Output the (X, Y) coordinate of the center of the cell containing the given text.  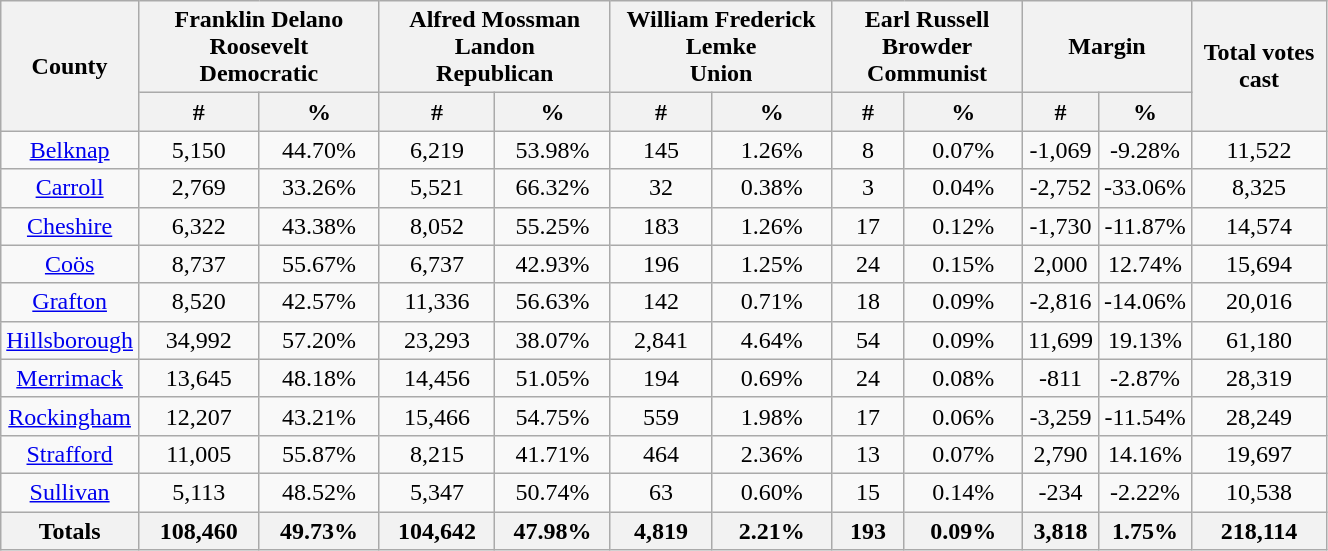
49.73% (319, 531)
-33.06% (1146, 188)
10,538 (1260, 492)
108,460 (198, 531)
48.18% (319, 378)
3,818 (1060, 531)
2,841 (660, 340)
4.64% (772, 340)
23,293 (437, 340)
8,325 (1260, 188)
104,642 (437, 531)
0.71% (772, 302)
559 (660, 416)
42.57% (319, 302)
53.98% (553, 150)
-2,752 (1060, 188)
19.13% (1146, 340)
15,694 (1260, 264)
2,000 (1060, 264)
County (70, 66)
Belknap (70, 150)
194 (660, 378)
Strafford (70, 454)
Merrimack (70, 378)
-2,816 (1060, 302)
55.87% (319, 454)
14,574 (1260, 226)
43.21% (319, 416)
8,737 (198, 264)
4,819 (660, 531)
196 (660, 264)
55.67% (319, 264)
Cheshire (70, 226)
5,113 (198, 492)
15,466 (437, 416)
142 (660, 302)
Coös (70, 264)
183 (660, 226)
5,347 (437, 492)
12,207 (198, 416)
0.04% (963, 188)
11,336 (437, 302)
-811 (1060, 378)
1.75% (1146, 531)
18 (868, 302)
Earl Russell BrowderCommunist (928, 47)
51.05% (553, 378)
0.15% (963, 264)
464 (660, 454)
Hillsborough (70, 340)
5,521 (437, 188)
2.21% (772, 531)
12.74% (1146, 264)
0.06% (963, 416)
2.36% (772, 454)
20,016 (1260, 302)
-14.06% (1146, 302)
6,737 (437, 264)
44.70% (319, 150)
8,052 (437, 226)
54.75% (553, 416)
0.08% (963, 378)
Margin (1106, 47)
42.93% (553, 264)
14.16% (1146, 454)
55.25% (553, 226)
-2.87% (1146, 378)
Grafton (70, 302)
3 (868, 188)
34,992 (198, 340)
6,219 (437, 150)
Franklin Delano RooseveltDemocratic (258, 47)
Rockingham (70, 416)
11,005 (198, 454)
56.63% (553, 302)
57.20% (319, 340)
-234 (1060, 492)
8,520 (198, 302)
218,114 (1260, 531)
32 (660, 188)
William Frederick LemkeUnion (721, 47)
145 (660, 150)
28,319 (1260, 378)
61,180 (1260, 340)
2,769 (198, 188)
19,697 (1260, 454)
13,645 (198, 378)
63 (660, 492)
8 (868, 150)
-1,730 (1060, 226)
54 (868, 340)
-3,259 (1060, 416)
Totals (70, 531)
-2.22% (1146, 492)
41.71% (553, 454)
Carroll (70, 188)
48.52% (319, 492)
47.98% (553, 531)
50.74% (553, 492)
0.12% (963, 226)
8,215 (437, 454)
11,522 (1260, 150)
38.07% (553, 340)
Alfred Mossman LandonRepublican (494, 47)
-1,069 (1060, 150)
11,699 (1060, 340)
1.25% (772, 264)
-9.28% (1146, 150)
6,322 (198, 226)
43.38% (319, 226)
5,150 (198, 150)
33.26% (319, 188)
13 (868, 454)
1.98% (772, 416)
-11.54% (1146, 416)
0.60% (772, 492)
2,790 (1060, 454)
Sullivan (70, 492)
0.38% (772, 188)
14,456 (437, 378)
15 (868, 492)
Total votes cast (1260, 66)
0.69% (772, 378)
66.32% (553, 188)
193 (868, 531)
28,249 (1260, 416)
0.14% (963, 492)
-11.87% (1146, 226)
